For the text-containing cell, return its midpoint in [X, Y] coordinate format. 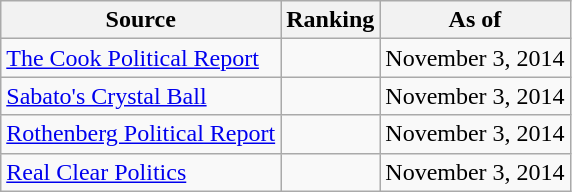
Source [141, 20]
As of [475, 20]
Rothenberg Political Report [141, 134]
Real Clear Politics [141, 172]
Ranking [330, 20]
The Cook Political Report [141, 58]
Sabato's Crystal Ball [141, 96]
